Extract the [x, y] coordinate from the center of the cell holding the provided text.  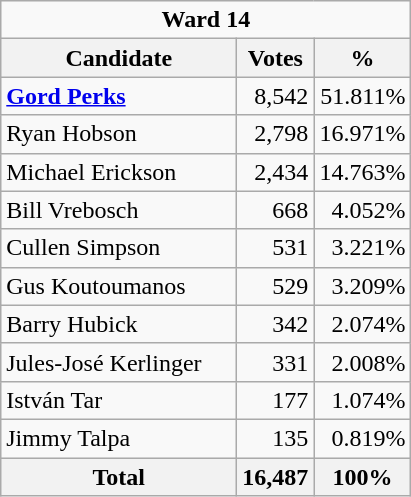
3.209% [362, 286]
Jules-José Kerlinger [119, 362]
Candidate [119, 58]
0.819% [362, 438]
Michael Erickson [119, 172]
8,542 [276, 96]
Jimmy Talpa [119, 438]
100% [362, 477]
16.971% [362, 134]
Cullen Simpson [119, 248]
4.052% [362, 210]
14.763% [362, 172]
Total [119, 477]
Barry Hubick [119, 324]
177 [276, 400]
331 [276, 362]
1.074% [362, 400]
István Tar [119, 400]
3.221% [362, 248]
16,487 [276, 477]
% [362, 58]
668 [276, 210]
531 [276, 248]
2,434 [276, 172]
Bill Vrebosch [119, 210]
Votes [276, 58]
2,798 [276, 134]
342 [276, 324]
Gord Perks [119, 96]
Ward 14 [206, 20]
2.008% [362, 362]
Ryan Hobson [119, 134]
2.074% [362, 324]
51.811% [362, 96]
529 [276, 286]
135 [276, 438]
Gus Koutoumanos [119, 286]
